For the text-containing cell, return its midpoint in [x, y] coordinate format. 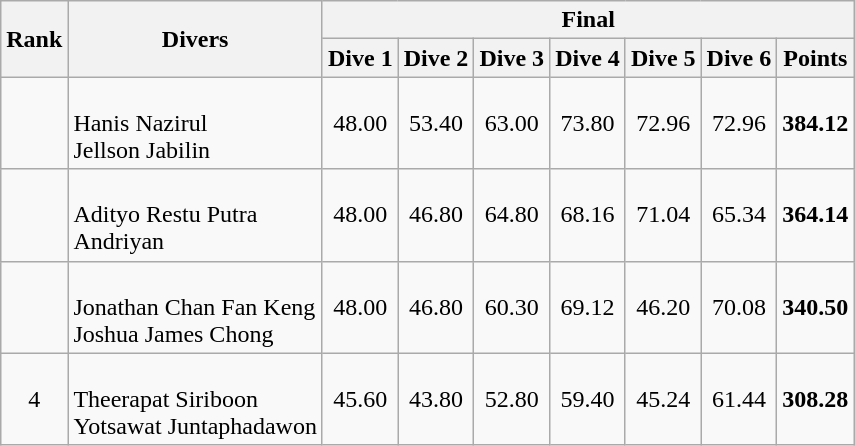
Dive 2 [436, 58]
46.20 [663, 307]
Theerapat SiriboonYotsawat Juntaphadawon [196, 399]
Dive 5 [663, 58]
53.40 [436, 123]
Dive 1 [360, 58]
Dive 6 [739, 58]
45.60 [360, 399]
Jonathan Chan Fan KengJoshua James Chong [196, 307]
73.80 [588, 123]
52.80 [512, 399]
60.30 [512, 307]
63.00 [512, 123]
45.24 [663, 399]
43.80 [436, 399]
Dive 4 [588, 58]
Rank [34, 39]
59.40 [588, 399]
384.12 [816, 123]
71.04 [663, 215]
65.34 [739, 215]
64.80 [512, 215]
364.14 [816, 215]
68.16 [588, 215]
Final [588, 20]
Dive 3 [512, 58]
Points [816, 58]
4 [34, 399]
69.12 [588, 307]
340.50 [816, 307]
Divers [196, 39]
Adityo Restu PutraAndriyan [196, 215]
70.08 [739, 307]
308.28 [816, 399]
61.44 [739, 399]
Hanis NazirulJellson Jabilin [196, 123]
